Detect which cell encompasses the target text, then output its [x, y] center coordinate. 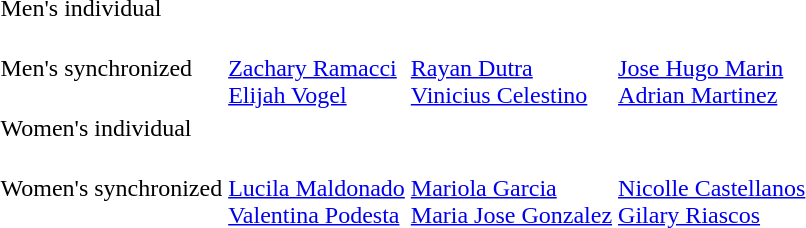
Zachary RamacciElijah Vogel [317, 68]
Rayan DutraVinicius Celestino [511, 68]
